Pinpoint the cell where the given text exists, returning its [X, Y] midpoint coordinate. 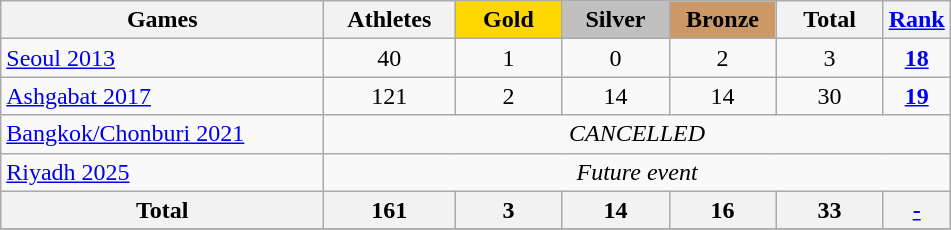
Riyadh 2025 [162, 172]
30 [830, 96]
Ashgabat 2017 [162, 96]
CANCELLED [637, 134]
Gold [508, 20]
121 [390, 96]
40 [390, 58]
33 [830, 210]
1 [508, 58]
Seoul 2013 [162, 58]
19 [916, 96]
0 [616, 58]
Bronze [722, 20]
Future event [637, 172]
Rank [916, 20]
16 [722, 210]
161 [390, 210]
- [916, 210]
18 [916, 58]
Silver [616, 20]
Games [162, 20]
Bangkok/Chonburi 2021 [162, 134]
Athletes [390, 20]
